Return the (x, y) coordinate for the center point of the cell that contains the specified text.  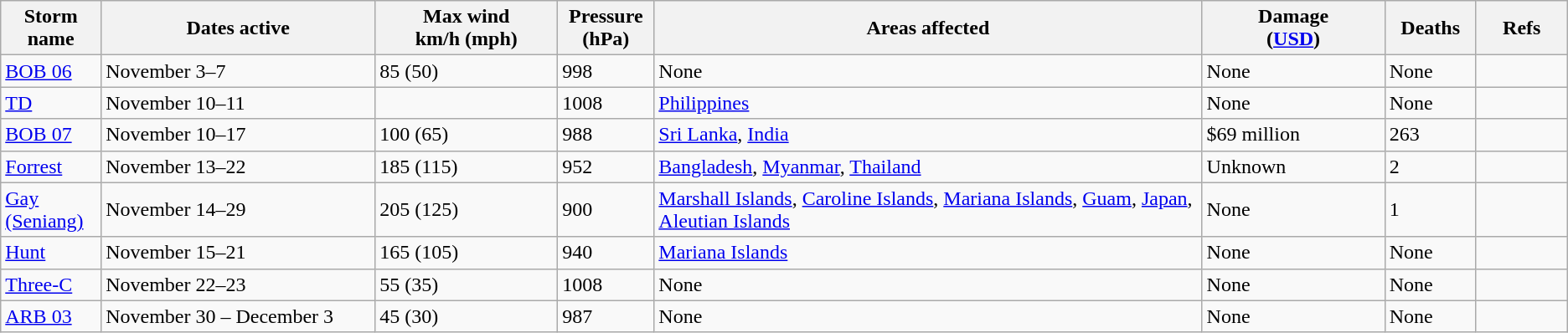
900 (606, 209)
November 10–11 (238, 103)
Refs (1521, 28)
Hunt (51, 253)
45 (30) (467, 316)
November 13–22 (238, 166)
BOB 06 (51, 71)
November 10–17 (238, 135)
Areas affected (928, 28)
Storm name (51, 28)
165 (105) (467, 253)
988 (606, 135)
55 (35) (467, 284)
November 3–7 (238, 71)
Dates active (238, 28)
998 (606, 71)
940 (606, 253)
ARB 03 (51, 316)
Mariana Islands (928, 253)
$69 million (1293, 135)
Three-C (51, 284)
November 30 – December 3 (238, 316)
November 15–21 (238, 253)
Unknown (1293, 166)
Gay (Seniang) (51, 209)
Pressure(hPa) (606, 28)
2 (1431, 166)
Sri Lanka, India (928, 135)
Philippines (928, 103)
Deaths (1431, 28)
November 22–23 (238, 284)
Forrest (51, 166)
TD (51, 103)
100 (65) (467, 135)
987 (606, 316)
952 (606, 166)
BOB 07 (51, 135)
Damage(USD) (1293, 28)
Max windkm/h (mph) (467, 28)
205 (125) (467, 209)
Bangladesh, Myanmar, Thailand (928, 166)
November 14–29 (238, 209)
Marshall Islands, Caroline Islands, Mariana Islands, Guam, Japan, Aleutian Islands (928, 209)
185 (115) (467, 166)
1 (1431, 209)
263 (1431, 135)
85 (50) (467, 71)
